Determine the [x, y] coordinate at the center of the cell enclosing the given text.  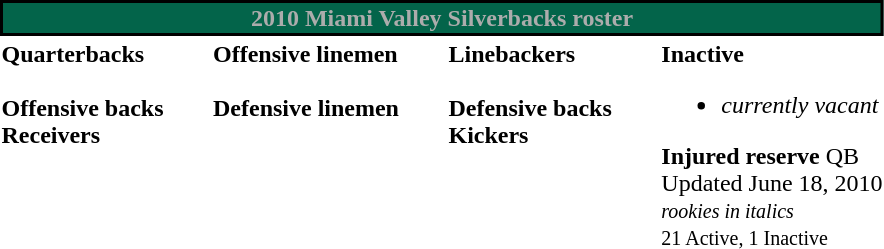
2010 Miami Valley Silverbacks roster [442, 18]
